Scan for the cell matching the given text and deliver its (x, y) coordinate at center. 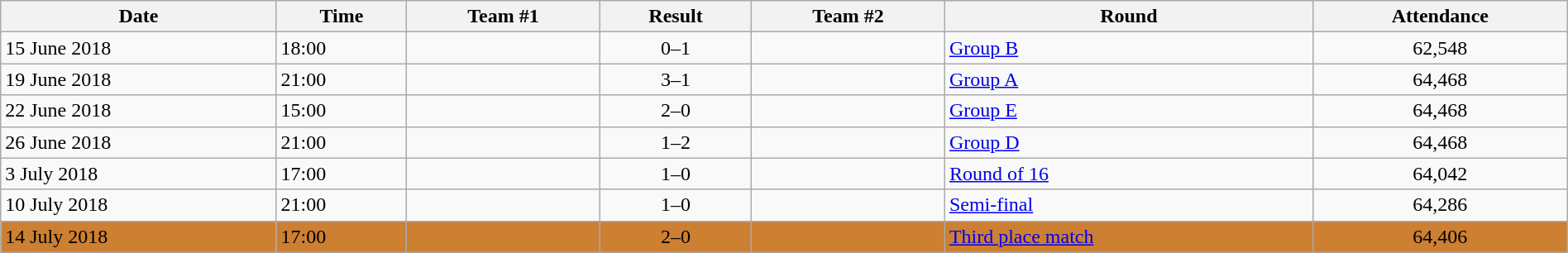
15 June 2018 (139, 48)
15:00 (342, 111)
Round (1128, 17)
Time (342, 17)
14 July 2018 (139, 236)
Group E (1128, 111)
Round of 16 (1128, 174)
Group A (1128, 79)
Attendance (1440, 17)
Group D (1128, 142)
1–2 (675, 142)
22 June 2018 (139, 111)
Team #1 (504, 17)
64,286 (1440, 205)
26 June 2018 (139, 142)
3 July 2018 (139, 174)
0–1 (675, 48)
64,406 (1440, 236)
64,042 (1440, 174)
Semi-final (1128, 205)
10 July 2018 (139, 205)
Date (139, 17)
19 June 2018 (139, 79)
Group B (1128, 48)
62,548 (1440, 48)
18:00 (342, 48)
3–1 (675, 79)
Team #2 (849, 17)
Third place match (1128, 236)
Result (675, 17)
